Find where the given text appears and provide that cell's center as [X, Y] coordinate. 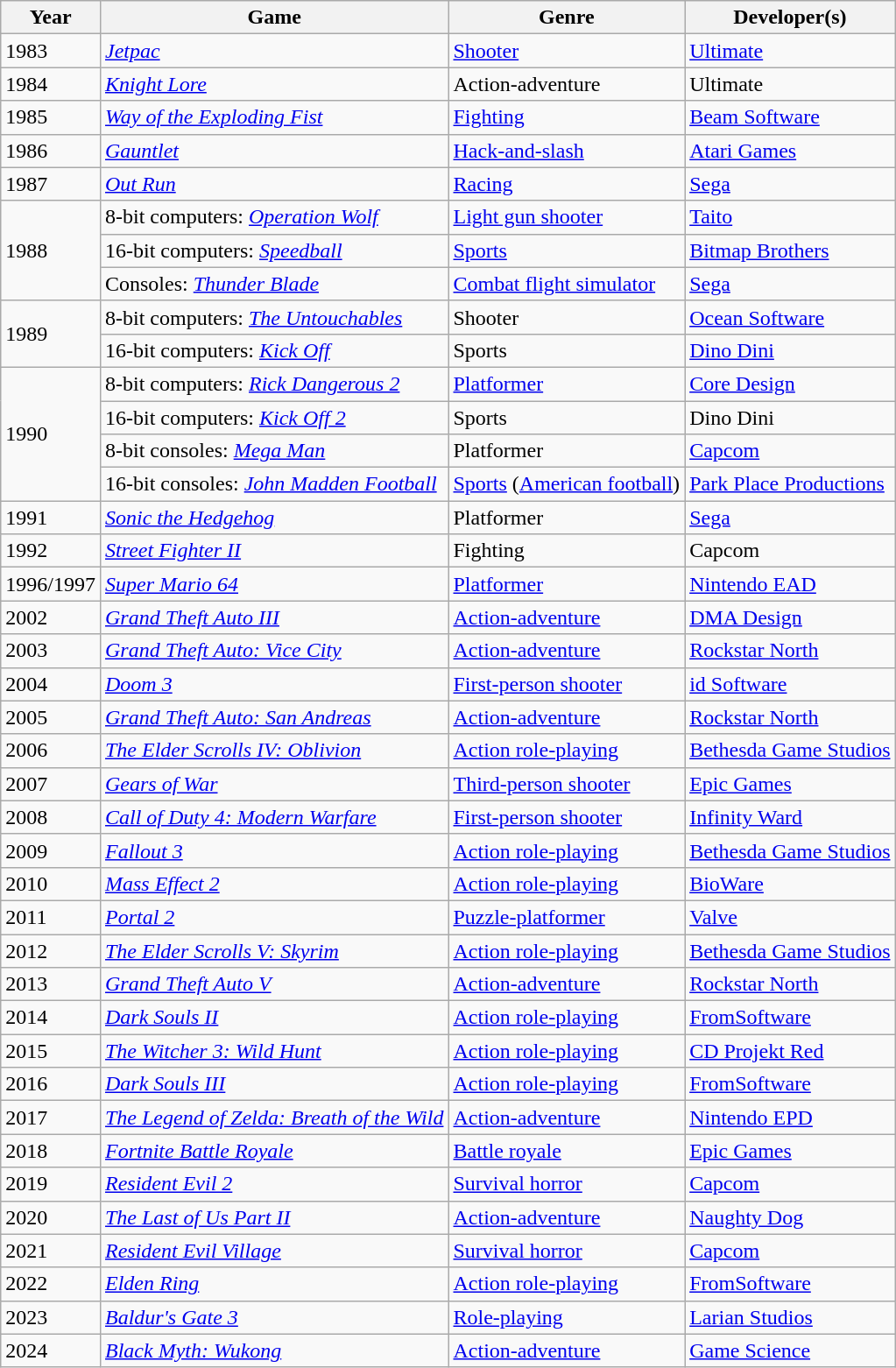
1987 [51, 184]
2017 [51, 1118]
2006 [51, 751]
Nintendo EPD [790, 1118]
Way of the Exploding Fist [273, 117]
8-bit computers: The Untouchables [273, 317]
2004 [51, 684]
DMA Design [790, 617]
Game Science [790, 1350]
Sonic the Hedgehog [273, 518]
1991 [51, 518]
The Elder Scrolls V: Skyrim [273, 950]
1989 [51, 334]
Out Run [273, 184]
Park Place Productions [790, 484]
8-bit computers: Operation Wolf [273, 217]
2016 [51, 1084]
Racing [567, 184]
2018 [51, 1151]
1985 [51, 117]
1986 [51, 151]
Grand Theft Auto III [273, 617]
Dark Souls II [273, 1018]
Core Design [790, 384]
2022 [51, 1284]
2020 [51, 1217]
Resident Evil Village [273, 1251]
Black Myth: Wukong [273, 1350]
Sports (American football) [567, 484]
1984 [51, 84]
1990 [51, 434]
Role-playing [567, 1317]
Portal 2 [273, 917]
Combat flight simulator [567, 284]
2021 [51, 1251]
Fortnite Battle Royale [273, 1151]
16-bit computers: Kick Off [273, 350]
Doom 3 [273, 684]
Light gun shooter [567, 217]
Grand Theft Auto V [273, 984]
Elden Ring [273, 1284]
The Witcher 3: Wild Hunt [273, 1051]
Gauntlet [273, 151]
BioWare [790, 884]
Baldur's Gate 3 [273, 1317]
Infinity Ward [790, 817]
1983 [51, 51]
Developer(s) [790, 18]
The Last of Us Part II [273, 1217]
Nintendo EAD [790, 584]
Naughty Dog [790, 1217]
8-bit consoles: Mega Man [273, 451]
Atari Games [790, 151]
8-bit computers: Rick Dangerous 2 [273, 384]
2005 [51, 717]
Ocean Software [790, 317]
2015 [51, 1051]
Taito [790, 217]
id Software [790, 684]
2002 [51, 617]
The Legend of Zelda: Breath of the Wild [273, 1118]
Valve [790, 917]
Mass Effect 2 [273, 884]
Grand Theft Auto: San Andreas [273, 717]
Dark Souls III [273, 1084]
2013 [51, 984]
Street Fighter II [273, 551]
2012 [51, 950]
Gears of War [273, 784]
Knight Lore [273, 84]
2023 [51, 1317]
2024 [51, 1350]
2003 [51, 651]
Game [273, 18]
Third-person shooter [567, 784]
2014 [51, 1018]
16-bit computers: Speedball [273, 250]
Jetpac [273, 51]
2007 [51, 784]
Larian Studios [790, 1317]
1988 [51, 250]
The Elder Scrolls IV: Oblivion [273, 751]
Resident Evil 2 [273, 1184]
16-bit computers: Kick Off 2 [273, 418]
1996/1997 [51, 584]
2008 [51, 817]
Bitmap Brothers [790, 250]
Consoles: Thunder Blade [273, 284]
CD Projekt Red [790, 1051]
1992 [51, 551]
16-bit consoles: John Madden Football [273, 484]
Genre [567, 18]
2019 [51, 1184]
Puzzle-platformer [567, 917]
Fallout 3 [273, 850]
2010 [51, 884]
2009 [51, 850]
Battle royale [567, 1151]
Year [51, 18]
Hack-and-slash [567, 151]
2011 [51, 917]
Call of Duty 4: Modern Warfare [273, 817]
Beam Software [790, 117]
Super Mario 64 [273, 584]
Grand Theft Auto: Vice City [273, 651]
